Detect which cell encompasses the target text, then output its (X, Y) center coordinate. 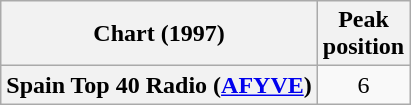
Spain Top 40 Radio (AFYVE) (159, 85)
Chart (1997) (159, 34)
6 (363, 85)
Peakposition (363, 34)
